Scan for the cell matching the given text and deliver its [x, y] coordinate at center. 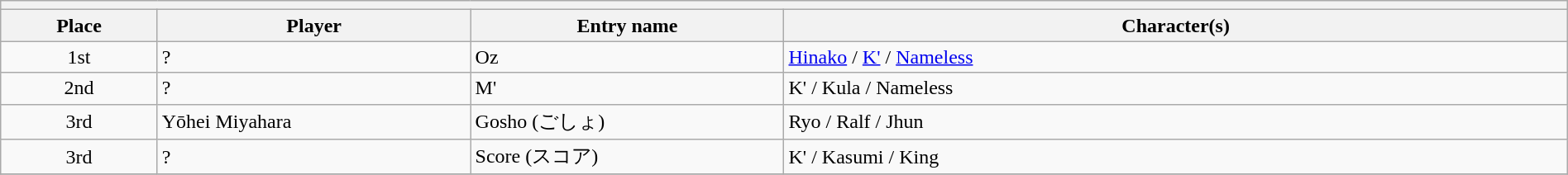
Oz [627, 57]
Place [79, 26]
Gosho (ごしょ) [627, 122]
K' / Kula / Nameless [1176, 88]
1st [79, 57]
Ryo / Ralf / Jhun [1176, 122]
Hinako / K' / Nameless [1176, 57]
Player [314, 26]
Character(s) [1176, 26]
Yōhei Miyahara [314, 122]
K' / Kasumi / King [1176, 157]
Score (スコア) [627, 157]
M' [627, 88]
Entry name [627, 26]
2nd [79, 88]
